Return (x, y) of the center of cell containing provided text 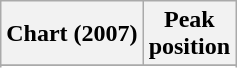
Peak position (189, 34)
Chart (2007) (72, 34)
